Find where the given text appears and provide that cell's center as (X, Y) coordinate. 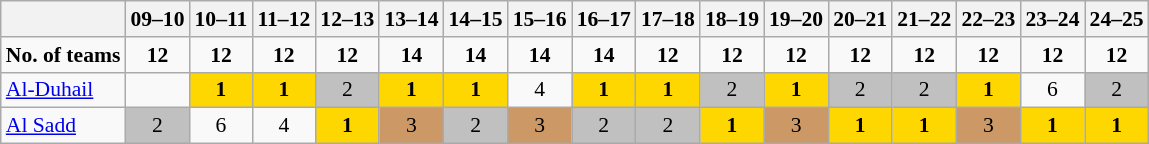
14–15 (476, 19)
Al Sadd (64, 126)
24–25 (1117, 19)
12–13 (347, 19)
19–20 (796, 19)
18–19 (732, 19)
No. of teams (64, 55)
Al-Duhail (64, 90)
22–23 (988, 19)
10–11 (220, 19)
16–17 (604, 19)
17–18 (668, 19)
11–12 (284, 19)
21–22 (924, 19)
13–14 (411, 19)
23–24 (1052, 19)
20–21 (860, 19)
15–16 (540, 19)
09–10 (157, 19)
